Capture the cell that displays the provided text and extract its [X, Y] central coordinate. 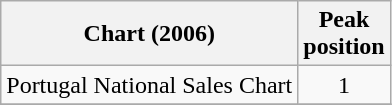
1 [344, 85]
Portugal National Sales Chart [150, 85]
Peakposition [344, 34]
Chart (2006) [150, 34]
